Output the [x, y] coordinate of the center of the cell containing the given text.  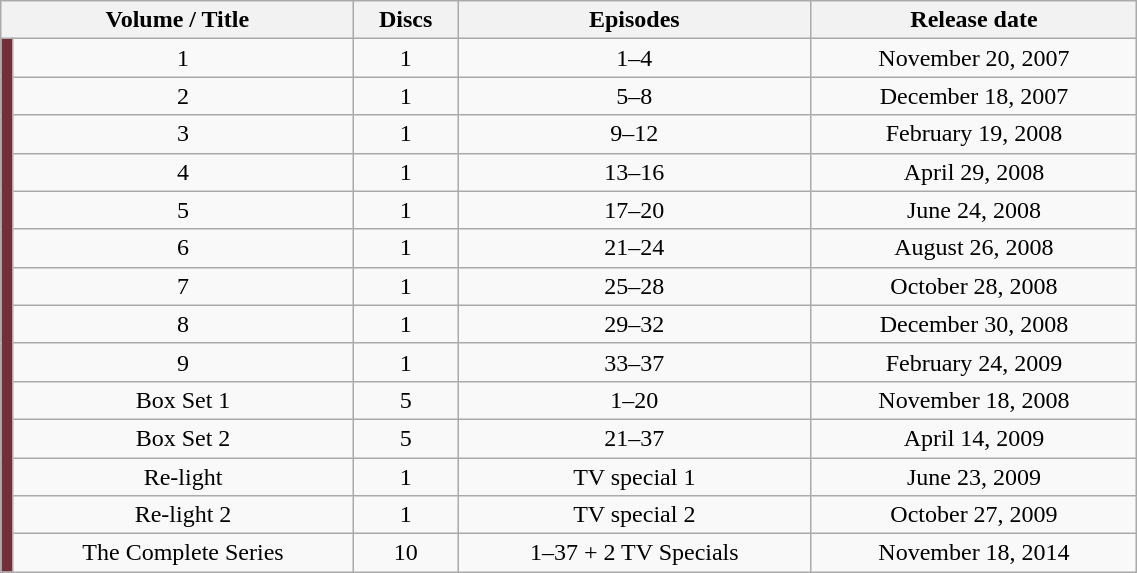
June 23, 2009 [974, 477]
Re-light [183, 477]
October 28, 2008 [974, 286]
Box Set 1 [183, 400]
3 [183, 134]
17–20 [635, 210]
Box Set 2 [183, 438]
6 [183, 248]
1–37 + 2 TV Specials [635, 553]
TV special 2 [635, 515]
October 27, 2009 [974, 515]
August 26, 2008 [974, 248]
1–4 [635, 58]
8 [183, 324]
10 [406, 553]
4 [183, 172]
9–12 [635, 134]
9 [183, 362]
21–24 [635, 248]
13–16 [635, 172]
November 18, 2014 [974, 553]
February 24, 2009 [974, 362]
April 14, 2009 [974, 438]
29–32 [635, 324]
December 30, 2008 [974, 324]
Release date [974, 20]
2 [183, 96]
TV special 1 [635, 477]
November 20, 2007 [974, 58]
Episodes [635, 20]
1–20 [635, 400]
33–37 [635, 362]
The Complete Series [183, 553]
February 19, 2008 [974, 134]
Volume / Title [178, 20]
5–8 [635, 96]
Re-light 2 [183, 515]
April 29, 2008 [974, 172]
21–37 [635, 438]
November 18, 2008 [974, 400]
Discs [406, 20]
25–28 [635, 286]
June 24, 2008 [974, 210]
7 [183, 286]
December 18, 2007 [974, 96]
